Search for the cell housing the specified text and yield its [x, y] center coordinate. 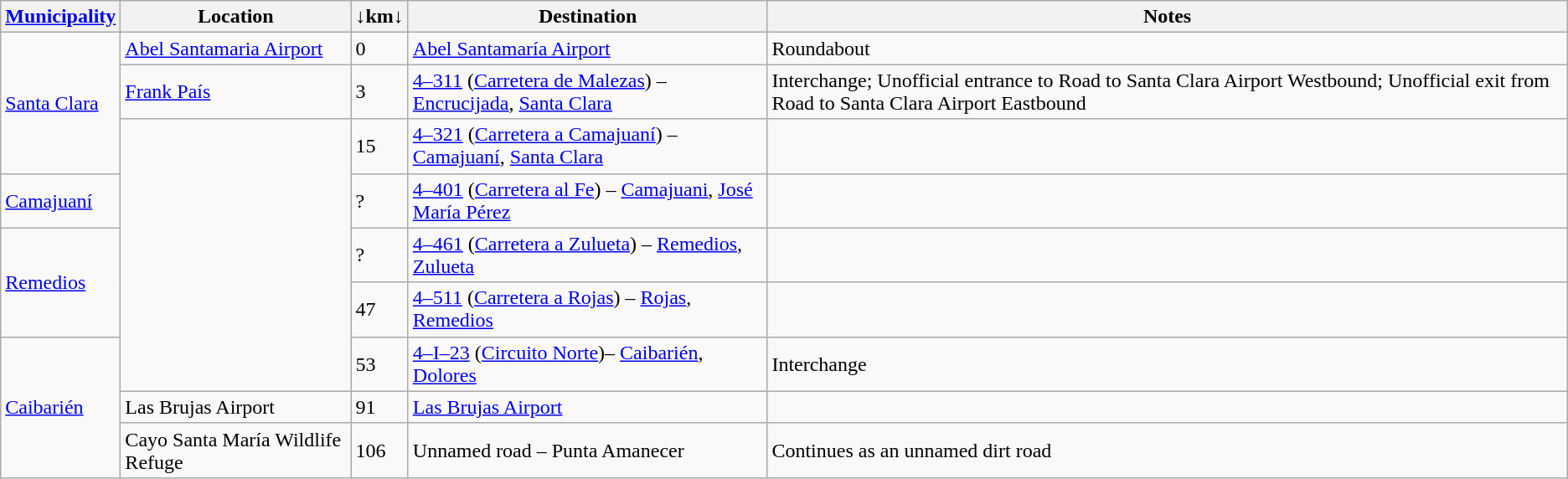
Interchange [1168, 363]
↓km↓ [379, 17]
Santa Clara [60, 103]
Destination [588, 17]
Camajuaní [60, 201]
Municipality [60, 17]
Frank País [236, 92]
0 [379, 49]
Cayo Santa María Wildlife Refuge [236, 451]
4–311 (Carretera de Malezas) – Encrucijada, Santa Clara [588, 92]
Roundabout [1168, 49]
106 [379, 451]
91 [379, 407]
15 [379, 146]
4–401 (Carretera al Fe) – Camajuani, José María Pérez [588, 201]
4–511 (Carretera a Rojas) – Rojas, Remedios [588, 310]
Interchange; Unofficial entrance to Road to Santa Clara Airport Westbound; Unofficial exit from Road to Santa Clara Airport Eastbound [1168, 92]
Caibarién [60, 407]
Abel Santamaria Airport [236, 49]
Abel Santamaría Airport [588, 49]
3 [379, 92]
4–321 (Carretera a Camajuaní) – Camajuaní, Santa Clara [588, 146]
Remedios [60, 282]
Notes [1168, 17]
4–I–23 (Circuito Norte)– Caibarién, Dolores [588, 363]
Location [236, 17]
Continues as an unnamed dirt road [1168, 451]
Unnamed road – Punta Amanecer [588, 451]
4–461 (Carretera a Zulueta) – Remedios, Zulueta [588, 255]
53 [379, 363]
47 [379, 310]
